For the text-containing cell, return its midpoint in [X, Y] coordinate format. 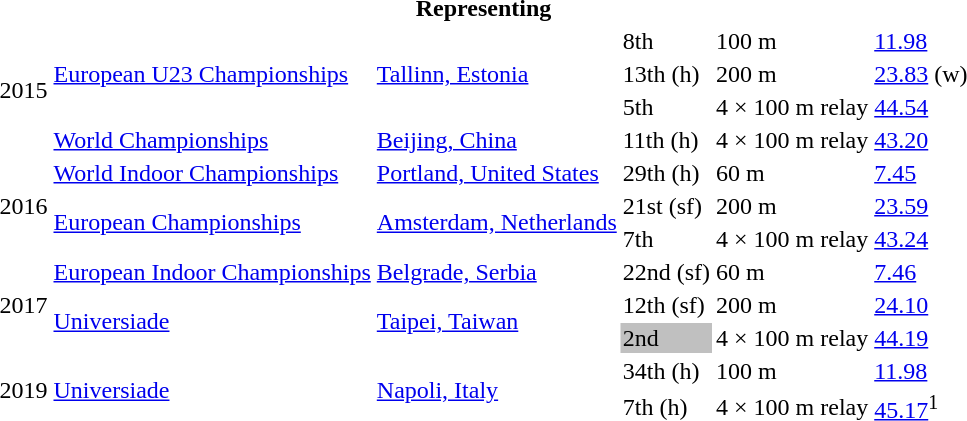
13th (h) [666, 74]
Taipei, Taiwan [496, 322]
Universiade [212, 322]
World Championships [212, 140]
Belgrade, Serbia [496, 272]
Amsterdam, Netherlands [496, 222]
2nd [666, 338]
12th (sf) [666, 305]
22nd (sf) [666, 272]
Beijing, China [496, 140]
Tallinn, Estonia [496, 74]
European Championships [212, 222]
21st (sf) [666, 206]
Portland, United States [496, 173]
11th (h) [666, 140]
7th [666, 239]
European U23 Championships [212, 74]
34th (h) [666, 371]
8th [666, 41]
29th (h) [666, 173]
5th [666, 107]
European Indoor Championships [212, 272]
World Indoor Championships [212, 173]
